Capture the cell that displays the provided text and extract its [x, y] central coordinate. 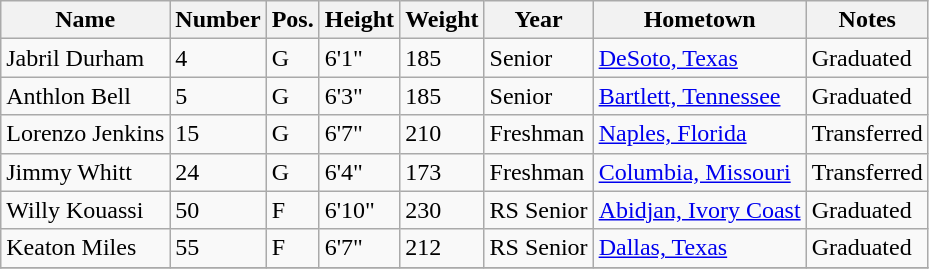
Jabril Durham [86, 58]
DeSoto, Texas [700, 58]
6'1" [359, 58]
Keaton Miles [86, 248]
6'3" [359, 96]
Naples, Florida [700, 134]
Lorenzo Jenkins [86, 134]
Willy Kouassi [86, 210]
Weight [442, 20]
24 [218, 172]
Anthlon Bell [86, 96]
Number [218, 20]
5 [218, 96]
15 [218, 134]
Jimmy Whitt [86, 172]
Abidjan, Ivory Coast [700, 210]
4 [218, 58]
212 [442, 248]
173 [442, 172]
Name [86, 20]
230 [442, 210]
Hometown [700, 20]
Dallas, Texas [700, 248]
Height [359, 20]
210 [442, 134]
Bartlett, Tennessee [700, 96]
Columbia, Missouri [700, 172]
6'10" [359, 210]
Notes [867, 20]
6'4" [359, 172]
Year [538, 20]
50 [218, 210]
55 [218, 248]
Pos. [292, 20]
